Capture the cell that displays the provided text and extract its (x, y) central coordinate. 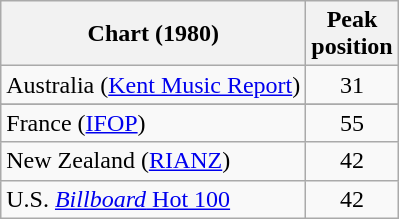
Chart (1980) (154, 34)
France (IFOP) (154, 123)
New Zealand (RIANZ) (154, 161)
55 (352, 123)
U.S. Billboard Hot 100 (154, 199)
31 (352, 85)
Australia (Kent Music Report) (154, 85)
Peakposition (352, 34)
